Return the (X, Y) coordinate for the center point of the cell that contains the specified text.  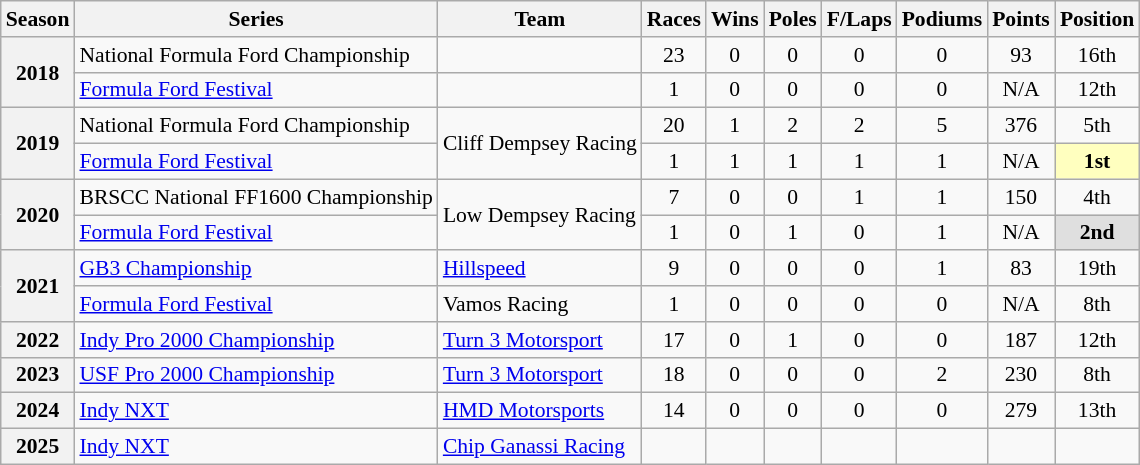
17 (674, 340)
23 (674, 55)
BRSCC National FF1600 Championship (256, 197)
1st (1097, 162)
279 (1021, 411)
150 (1021, 197)
Cliff Dempsey Racing (540, 144)
2024 (38, 411)
Indy Pro 2000 Championship (256, 340)
5 (942, 126)
2020 (38, 214)
F/Laps (860, 19)
Podiums (942, 19)
9 (674, 269)
18 (674, 375)
376 (1021, 126)
2021 (38, 286)
2025 (38, 447)
HMD Motorsports (540, 411)
230 (1021, 375)
Vamos Racing (540, 304)
14 (674, 411)
Hillspeed (540, 269)
2022 (38, 340)
Chip Ganassi Racing (540, 447)
83 (1021, 269)
19th (1097, 269)
Team (540, 19)
5th (1097, 126)
2nd (1097, 233)
GB3 Championship (256, 269)
187 (1021, 340)
2018 (38, 72)
20 (674, 126)
7 (674, 197)
USF Pro 2000 Championship (256, 375)
2019 (38, 144)
2023 (38, 375)
Points (1021, 19)
Series (256, 19)
16th (1097, 55)
93 (1021, 55)
Position (1097, 19)
Poles (793, 19)
13th (1097, 411)
Wins (735, 19)
Season (38, 19)
Low Dempsey Racing (540, 214)
4th (1097, 197)
Races (674, 19)
